Return (X, Y) of the center of cell containing provided text 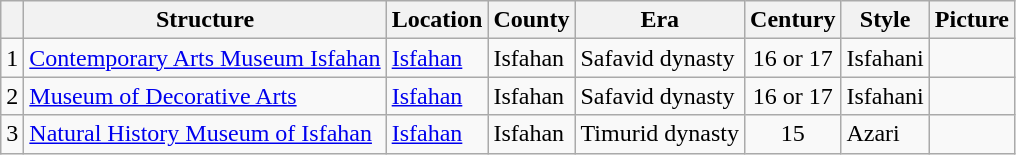
Era (660, 20)
Style (885, 20)
Location (437, 20)
Contemporary Arts Museum Isfahan (205, 58)
Century (793, 20)
Azari (885, 134)
Timurid dynasty (660, 134)
15 (793, 134)
1 (12, 58)
Structure (205, 20)
Picture (972, 20)
County (532, 20)
2 (12, 96)
3 (12, 134)
Natural History Museum of Isfahan (205, 134)
Museum of Decorative Arts (205, 96)
